Return the (X, Y) coordinate for the center point of the cell that contains the specified text.  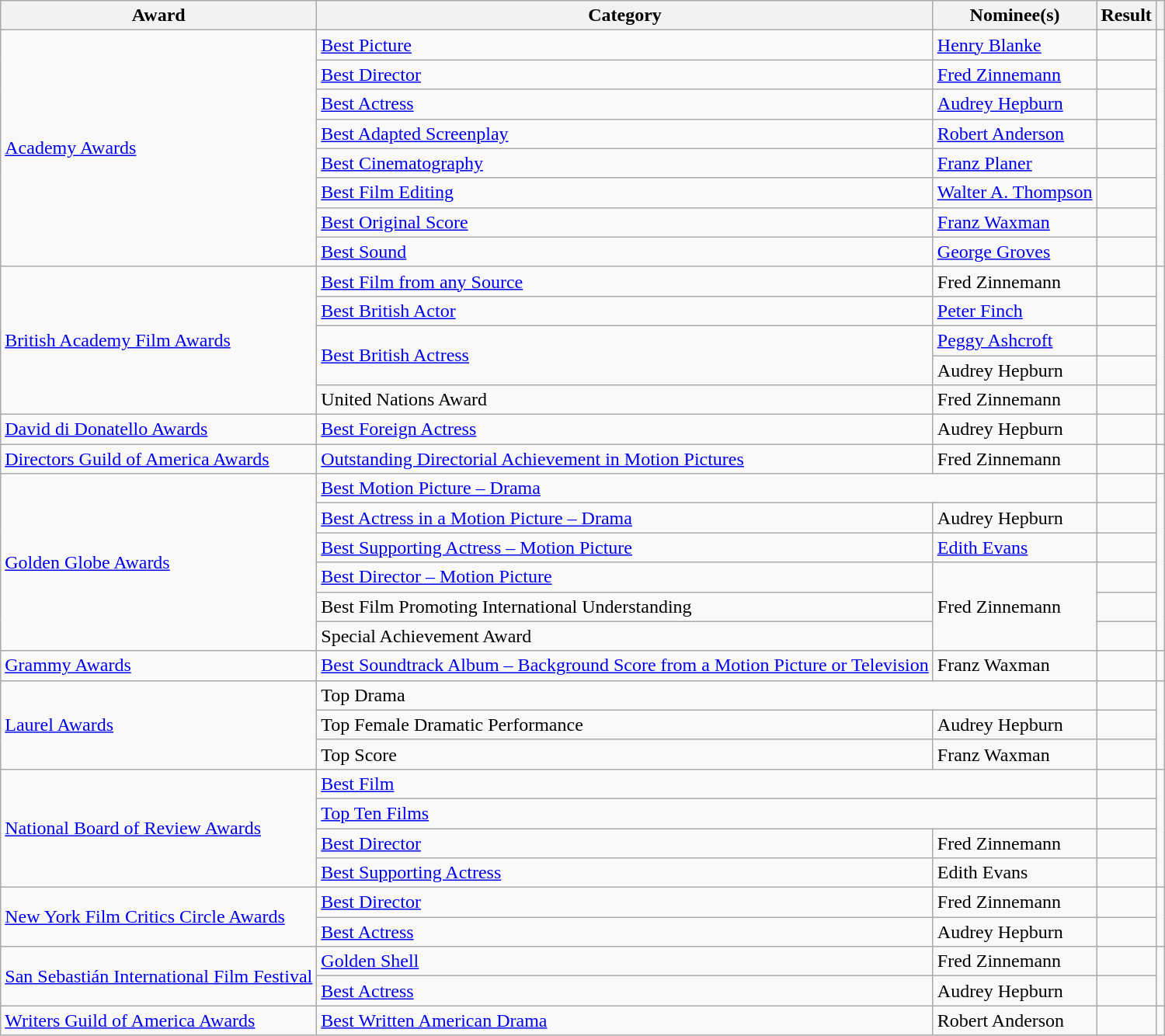
Award (158, 16)
Best Motion Picture – Drama (707, 488)
Best Written American Drama (625, 1020)
George Groves (1014, 252)
Best Original Score (625, 222)
Best Foreign Actress (625, 429)
Grammy Awards (158, 666)
British Academy Film Awards (158, 340)
Result (1126, 16)
Top Ten Films (707, 813)
National Board of Review Awards (158, 828)
Best British Actress (625, 355)
Outstanding Directorial Achievement in Motion Pictures (625, 459)
Golden Globe Awards (158, 562)
David di Donatello Awards (158, 429)
Best Actress in a Motion Picture – Drama (625, 518)
Best Director – Motion Picture (625, 577)
Category (625, 16)
Best Film (707, 784)
Special Achievement Award (707, 636)
Top Score (625, 754)
Peter Finch (1014, 311)
Best Soundtrack Album – Background Score from a Motion Picture or Television (625, 666)
Henry Blanke (1014, 45)
Best Film Promoting International Understanding (707, 607)
Golden Shell (625, 961)
New York Film Critics Circle Awards (158, 917)
Best Film from any Source (625, 281)
San Sebastián International Film Festival (158, 976)
Writers Guild of America Awards (158, 1020)
Top Female Dramatic Performance (625, 725)
Directors Guild of America Awards (158, 459)
Peggy Ashcroft (1014, 340)
Best British Actor (625, 311)
Best Adapted Screenplay (625, 134)
Best Film Editing (625, 193)
Best Sound (625, 252)
Best Supporting Actress – Motion Picture (625, 548)
Laurel Awards (158, 725)
Top Drama (707, 695)
Franz Planer (1014, 163)
Best Picture (625, 45)
Best Cinematography (625, 163)
Academy Awards (158, 148)
Best Supporting Actress (625, 873)
Nominee(s) (1014, 16)
United Nations Award (625, 400)
Walter A. Thompson (1014, 193)
